Extract the (x, y) coordinate from the center of the cell holding the provided text.  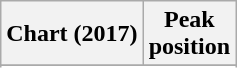
Peakposition (189, 34)
Chart (2017) (72, 34)
